Find where the given text appears and provide that cell's center as (X, Y) coordinate. 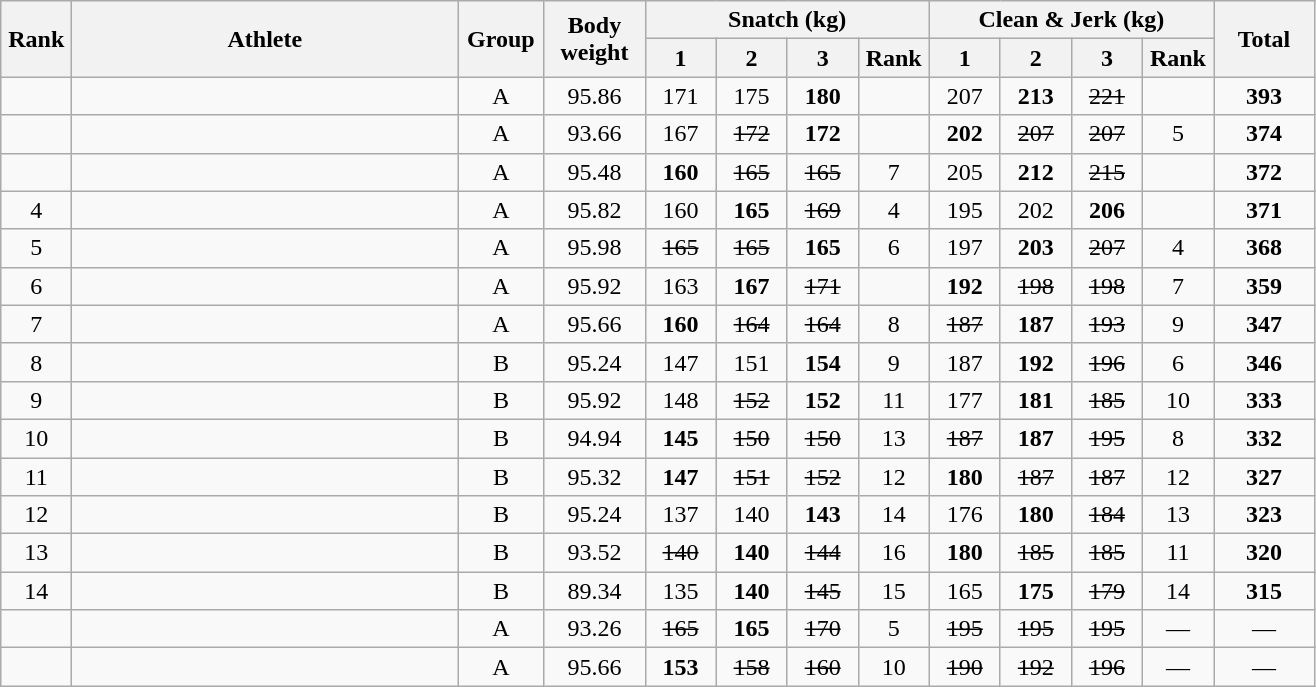
327 (1264, 477)
203 (1036, 248)
176 (964, 515)
346 (1264, 362)
315 (1264, 591)
154 (822, 362)
190 (964, 667)
181 (1036, 400)
333 (1264, 400)
197 (964, 248)
320 (1264, 553)
372 (1264, 172)
93.26 (594, 629)
Total (1264, 39)
144 (822, 553)
95.86 (594, 96)
374 (1264, 134)
Snatch (kg) (787, 20)
393 (1264, 96)
148 (680, 400)
158 (752, 667)
170 (822, 629)
Clean & Jerk (kg) (1071, 20)
221 (1106, 96)
89.34 (594, 591)
95.48 (594, 172)
163 (680, 286)
368 (1264, 248)
177 (964, 400)
179 (1106, 591)
93.52 (594, 553)
153 (680, 667)
193 (1106, 324)
206 (1106, 210)
135 (680, 591)
347 (1264, 324)
323 (1264, 515)
Athlete (265, 39)
205 (964, 172)
169 (822, 210)
95.98 (594, 248)
95.32 (594, 477)
359 (1264, 286)
213 (1036, 96)
143 (822, 515)
16 (894, 553)
215 (1106, 172)
95.82 (594, 210)
212 (1036, 172)
Body weight (594, 39)
332 (1264, 438)
93.66 (594, 134)
94.94 (594, 438)
Group (501, 39)
15 (894, 591)
184 (1106, 515)
137 (680, 515)
371 (1264, 210)
